Find where the given text appears and provide that cell's center as (X, Y) coordinate. 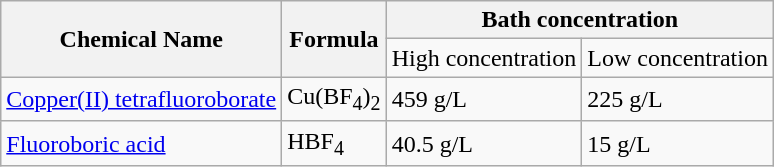
Chemical Name (142, 39)
High concentration (484, 58)
Low concentration (678, 58)
Formula (334, 39)
Cu(BF4)2 (334, 99)
HBF4 (334, 143)
459 g/L (484, 99)
Bath concentration (580, 20)
Fluoroboric acid (142, 143)
40.5 g/L (484, 143)
15 g/L (678, 143)
225 g/L (678, 99)
Copper(II) tetrafluoroborate (142, 99)
